Capture the cell that displays the provided text and extract its [x, y] central coordinate. 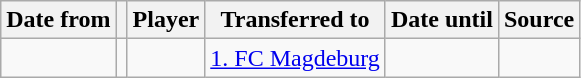
Transferred to [296, 20]
Source [538, 20]
Date until [442, 20]
Player [166, 20]
1. FC Magdeburg [296, 58]
Date from [58, 20]
